For the text-containing cell, return its midpoint in [X, Y] coordinate format. 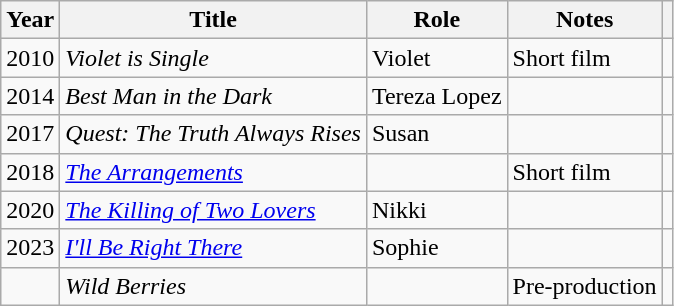
Year [30, 20]
The Arrangements [214, 172]
Best Man in the Dark [214, 96]
2017 [30, 134]
Violet [436, 58]
Wild Berries [214, 286]
Nikki [436, 210]
2014 [30, 96]
Title [214, 20]
Susan [436, 134]
2023 [30, 248]
2010 [30, 58]
Violet is Single [214, 58]
Quest: The Truth Always Rises [214, 134]
2020 [30, 210]
Tereza Lopez [436, 96]
The Killing of Two Lovers [214, 210]
Sophie [436, 248]
Pre-production [584, 286]
Role [436, 20]
2018 [30, 172]
I'll Be Right There [214, 248]
Notes [584, 20]
